From the cell containing the given text, extract its center point as [x, y] coordinate. 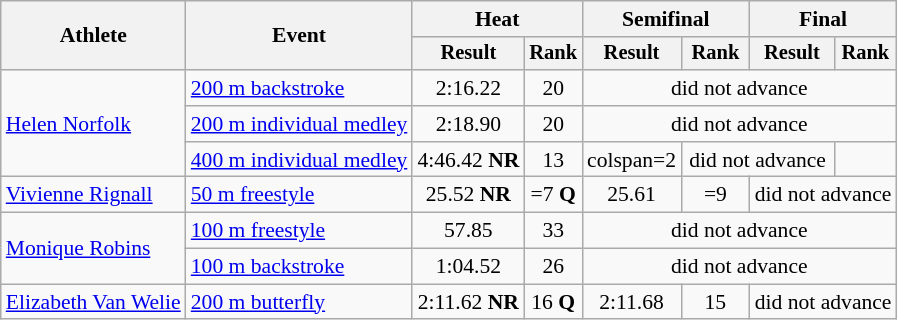
25.52 NR [468, 195]
1:04.52 [468, 267]
2:18.90 [468, 124]
Heat [497, 19]
=9 [716, 195]
Monique Robins [94, 248]
4:46.42 NR [468, 160]
Vivienne Rignall [94, 195]
25.61 [632, 195]
colspan=2 [632, 160]
2:16.22 [468, 88]
2:11.62 NR [468, 302]
200 m butterfly [300, 302]
26 [553, 267]
33 [553, 231]
Final [824, 19]
Event [300, 36]
13 [553, 160]
=7 Q [553, 195]
100 m backstroke [300, 267]
Athlete [94, 36]
16 Q [553, 302]
400 m individual medley [300, 160]
2:11.68 [632, 302]
Semifinal [666, 19]
100 m freestyle [300, 231]
Helen Norfolk [94, 124]
200 m individual medley [300, 124]
15 [716, 302]
50 m freestyle [300, 195]
200 m backstroke [300, 88]
57.85 [468, 231]
Elizabeth Van Welie [94, 302]
